Return [x, y] of the center of cell containing provided text 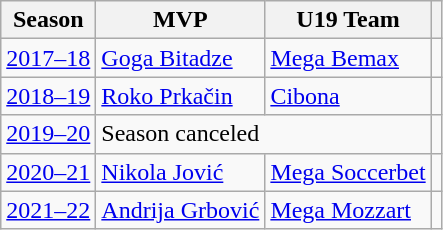
Mega Soccerbet [348, 172]
Season canceled [264, 134]
2017–18 [48, 58]
Mega Bemax [348, 58]
Roko Prkačin [180, 96]
MVP [180, 20]
U19 Team [348, 20]
Andrija Grbović [180, 210]
Cibona [348, 96]
2019–20 [48, 134]
Nikola Jović [180, 172]
Mega Mozzart [348, 210]
Goga Bitadze [180, 58]
Season [48, 20]
2020–21 [48, 172]
2018–19 [48, 96]
2021–22 [48, 210]
